Return (X, Y) of the center of cell containing provided text 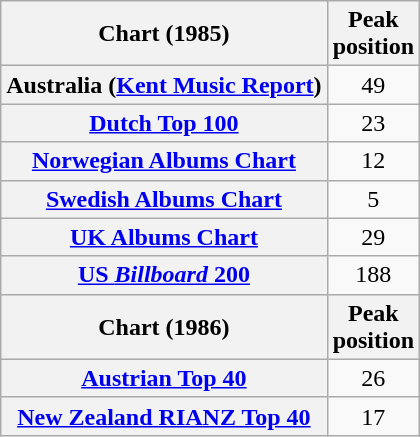
US Billboard 200 (164, 275)
Swedish Albums Chart (164, 199)
Dutch Top 100 (164, 123)
49 (373, 85)
17 (373, 416)
Norwegian Albums Chart (164, 161)
23 (373, 123)
Chart (1986) (164, 326)
5 (373, 199)
12 (373, 161)
Austrian Top 40 (164, 378)
New Zealand RIANZ Top 40 (164, 416)
29 (373, 237)
26 (373, 378)
188 (373, 275)
Australia (Kent Music Report) (164, 85)
UK Albums Chart (164, 237)
Chart (1985) (164, 34)
